Capture the cell that displays the provided text and extract its (x, y) central coordinate. 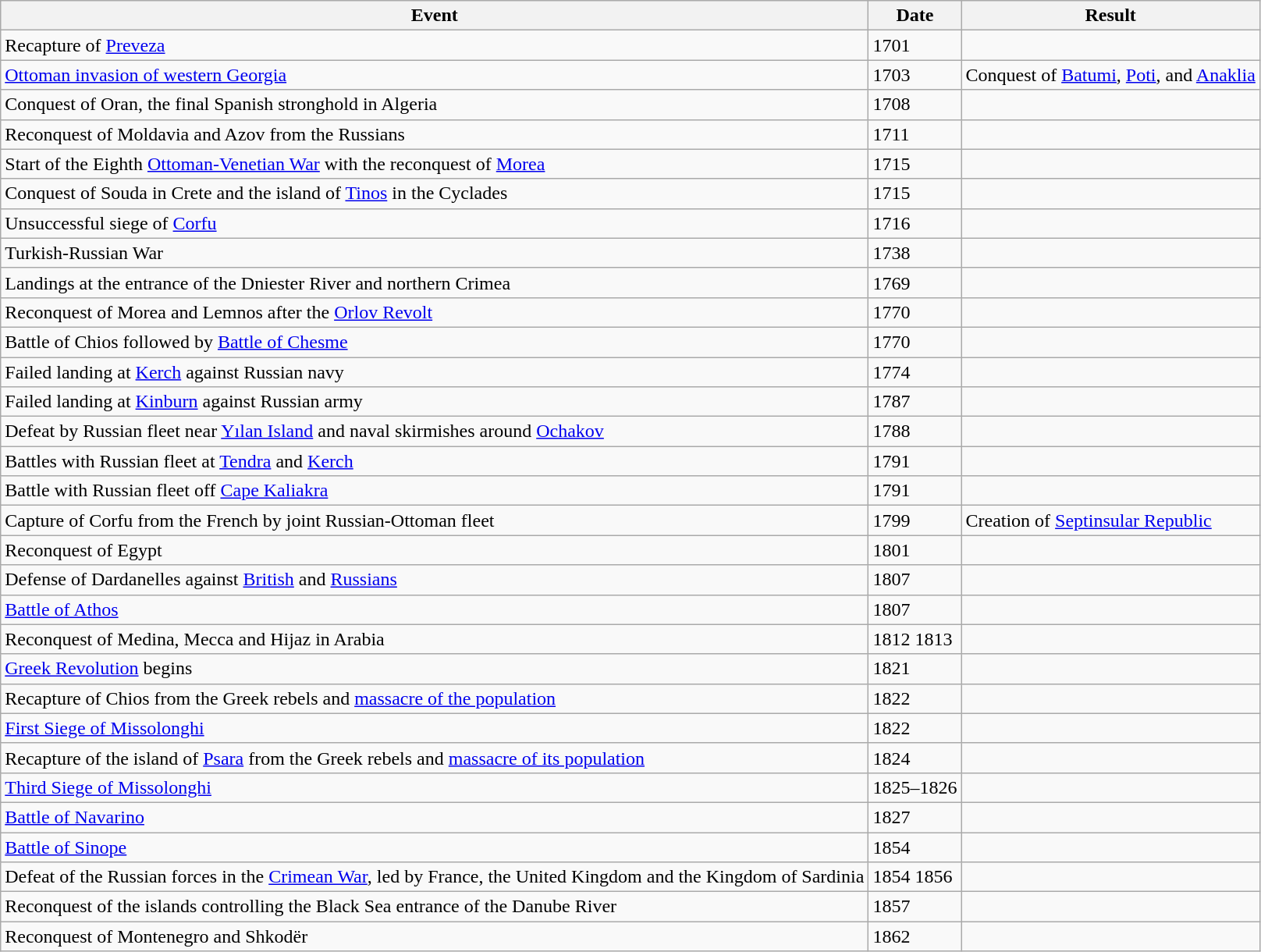
Landings at the entrance of the Dniester River and northern Crimea (435, 282)
1738 (915, 253)
Recapture of Preveza (435, 45)
Conquest of Souda in Crete and the island of Tinos in the Cyclades (435, 194)
Battle of Athos (435, 609)
Recapture of the island of Psara from the Greek rebels and massacre of its population (435, 758)
Recapture of Chios from the Greek rebels and massacre of the population (435, 698)
1701 (915, 45)
1769 (915, 282)
Battle of Chios followed by Battle of Chesme (435, 342)
Battle with Russian fleet off Cape Kaliakra (435, 491)
1703 (915, 75)
1787 (915, 402)
1854 (915, 847)
Greek Revolution begins (435, 669)
Date (915, 16)
Unsuccessful siege of Corfu (435, 223)
Conquest of Batumi, Poti, and Anaklia (1110, 75)
1801 (915, 550)
Defeat of the Russian forces in the Crimean War, led by France, the United Kingdom and the Kingdom of Sardinia (435, 877)
Event (435, 16)
1857 (915, 907)
Battles with Russian fleet at Tendra and Kerch (435, 461)
Reconquest of Moldavia and Azov from the Russians (435, 134)
1711 (915, 134)
1862 (915, 936)
Battle of Sinope (435, 847)
1824 (915, 758)
Reconquest of Medina, Mecca and Hijaz in Arabia (435, 639)
Result (1110, 16)
Defeat by Russian fleet near Yılan Island and naval skirmishes around Ochakov (435, 432)
Conquest of Oran, the final Spanish stronghold in Algeria (435, 105)
1708 (915, 105)
1788 (915, 432)
Reconquest of the islands controlling the Black Sea entrance of the Danube River (435, 907)
Creation of Septinsular Republic (1110, 520)
Reconquest of Egypt (435, 550)
1854 1856 (915, 877)
1827 (915, 817)
Turkish-Russian War (435, 253)
Failed landing at Kerch against Russian navy (435, 372)
First Siege of Missolonghi (435, 728)
1812 1813 (915, 639)
Start of the Eighth Ottoman-Venetian War with the reconquest of Morea (435, 164)
Third Siege of Missolonghi (435, 787)
1825–1826 (915, 787)
Reconquest of Montenegro and Shkodër (435, 936)
Battle of Navarino (435, 817)
1799 (915, 520)
Failed landing at Kinburn against Russian army (435, 402)
Defense of Dardanelles against British and Russians (435, 580)
Ottoman invasion of western Georgia (435, 75)
1821 (915, 669)
1716 (915, 223)
Capture of Corfu from the French by joint Russian-Ottoman fleet (435, 520)
1774 (915, 372)
Reconquest of Morea and Lemnos after the Orlov Revolt (435, 312)
